Pinpoint the cell where the given text exists, returning its (X, Y) midpoint coordinate. 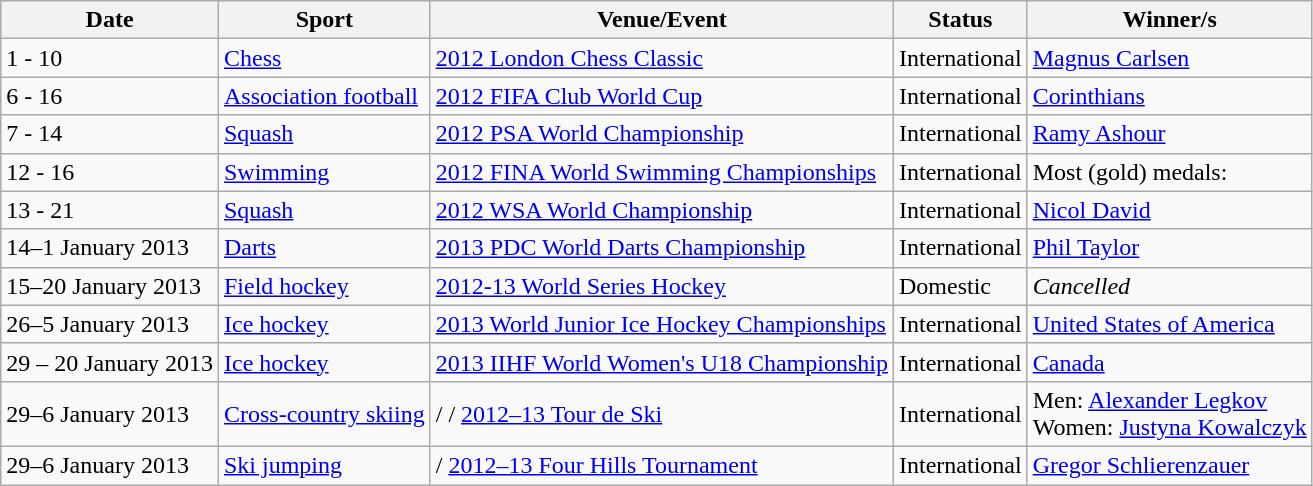
Ramy Ashour (1170, 134)
Domestic (961, 286)
Nicol David (1170, 210)
2013 IIHF World Women's U18 Championship (662, 362)
Field hockey (324, 286)
2013 PDC World Darts Championship (662, 248)
14–1 January 2013 (110, 248)
Status (961, 20)
Association football (324, 96)
Corinthians (1170, 96)
Cancelled (1170, 286)
United States of America (1170, 324)
Most (gold) medals: (1170, 172)
Magnus Carlsen (1170, 58)
2012-13 World Series Hockey (662, 286)
7 - 14 (110, 134)
Cross-country skiing (324, 414)
2012 PSA World Championship (662, 134)
Gregor Schlierenzauer (1170, 465)
Canada (1170, 362)
Winner/s (1170, 20)
1 - 10 (110, 58)
12 - 16 (110, 172)
Venue/Event (662, 20)
2012 FIFA Club World Cup (662, 96)
26–5 January 2013 (110, 324)
Chess (324, 58)
2012 FINA World Swimming Championships (662, 172)
/ / 2012–13 Tour de Ski (662, 414)
6 - 16 (110, 96)
Darts (324, 248)
2013 World Junior Ice Hockey Championships (662, 324)
2012 London Chess Classic (662, 58)
Sport (324, 20)
/ 2012–13 Four Hills Tournament (662, 465)
29 – 20 January 2013 (110, 362)
Ski jumping (324, 465)
2012 WSA World Championship (662, 210)
Men: Alexander Legkov Women: Justyna Kowalczyk (1170, 414)
Phil Taylor (1170, 248)
Date (110, 20)
15–20 January 2013 (110, 286)
Swimming (324, 172)
13 - 21 (110, 210)
